Locate the cell with the specified text and output its (x, y) center coordinate. 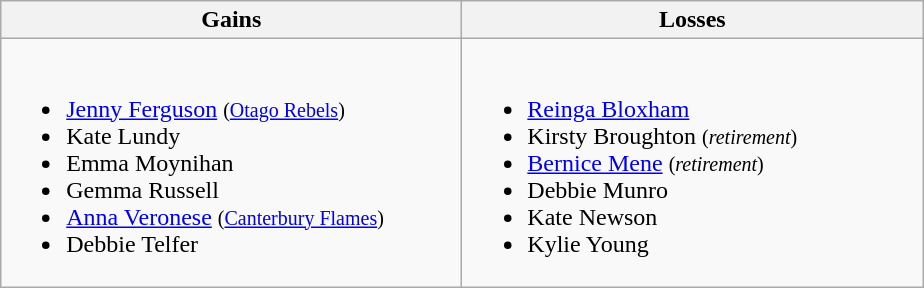
Jenny Ferguson (Otago Rebels)Kate LundyEmma MoynihanGemma RussellAnna Veronese (Canterbury Flames)Debbie Telfer (232, 163)
Gains (232, 20)
Reinga BloxhamKirsty Broughton (retirement)Bernice Mene (retirement)Debbie MunroKate NewsonKylie Young (692, 163)
Losses (692, 20)
